Scan for the cell matching the given text and deliver its (x, y) coordinate at center. 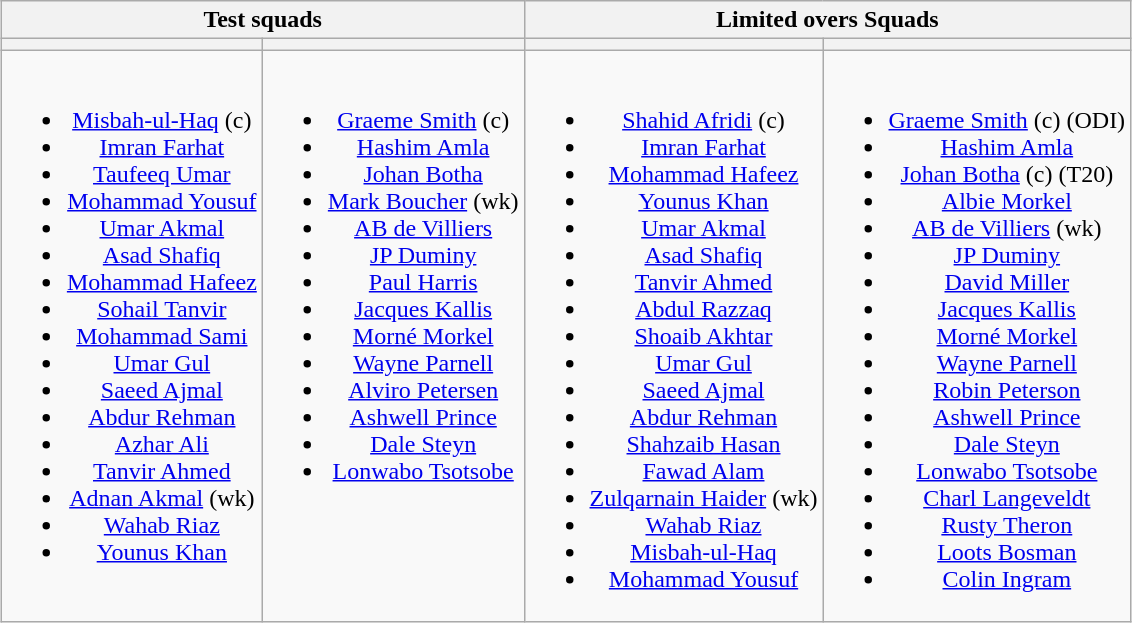
Limited overs Squads (828, 20)
Test squads (262, 20)
